Extract the [X, Y] coordinate from the center of the cell holding the provided text.  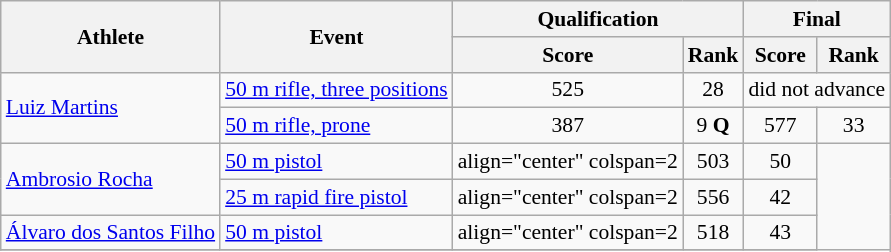
33 [854, 126]
Final [816, 19]
Luiz Martins [110, 108]
did not advance [816, 90]
42 [780, 197]
50 [780, 162]
Athlete [110, 36]
Qualification [598, 19]
503 [714, 162]
28 [714, 90]
50 m rifle, three positions [336, 90]
556 [714, 197]
Event [336, 36]
50 m rifle, prone [336, 126]
43 [780, 233]
518 [714, 233]
Ambrosio Rocha [110, 180]
25 m rapid fire pistol [336, 197]
525 [568, 90]
577 [780, 126]
Álvaro dos Santos Filho [110, 233]
387 [568, 126]
9 Q [714, 126]
